Provide the (x, y) coordinate of the cell's center where the given text is located.  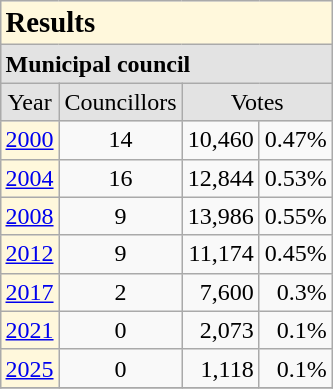
2012 (30, 254)
2008 (30, 216)
0.53% (296, 178)
0.3% (296, 292)
Year (30, 102)
10,460 (220, 140)
0.47% (296, 140)
Votes (257, 102)
0.55% (296, 216)
1,118 (220, 368)
0.45% (296, 254)
16 (120, 178)
Municipal council (166, 64)
2000 (30, 140)
7,600 (220, 292)
2004 (30, 178)
12,844 (220, 178)
14 (120, 140)
Councillors (120, 102)
2021 (30, 330)
Results (166, 23)
2025 (30, 368)
2017 (30, 292)
2,073 (220, 330)
13,986 (220, 216)
2 (120, 292)
11,174 (220, 254)
